Detect which cell encompasses the target text, then output its [x, y] center coordinate. 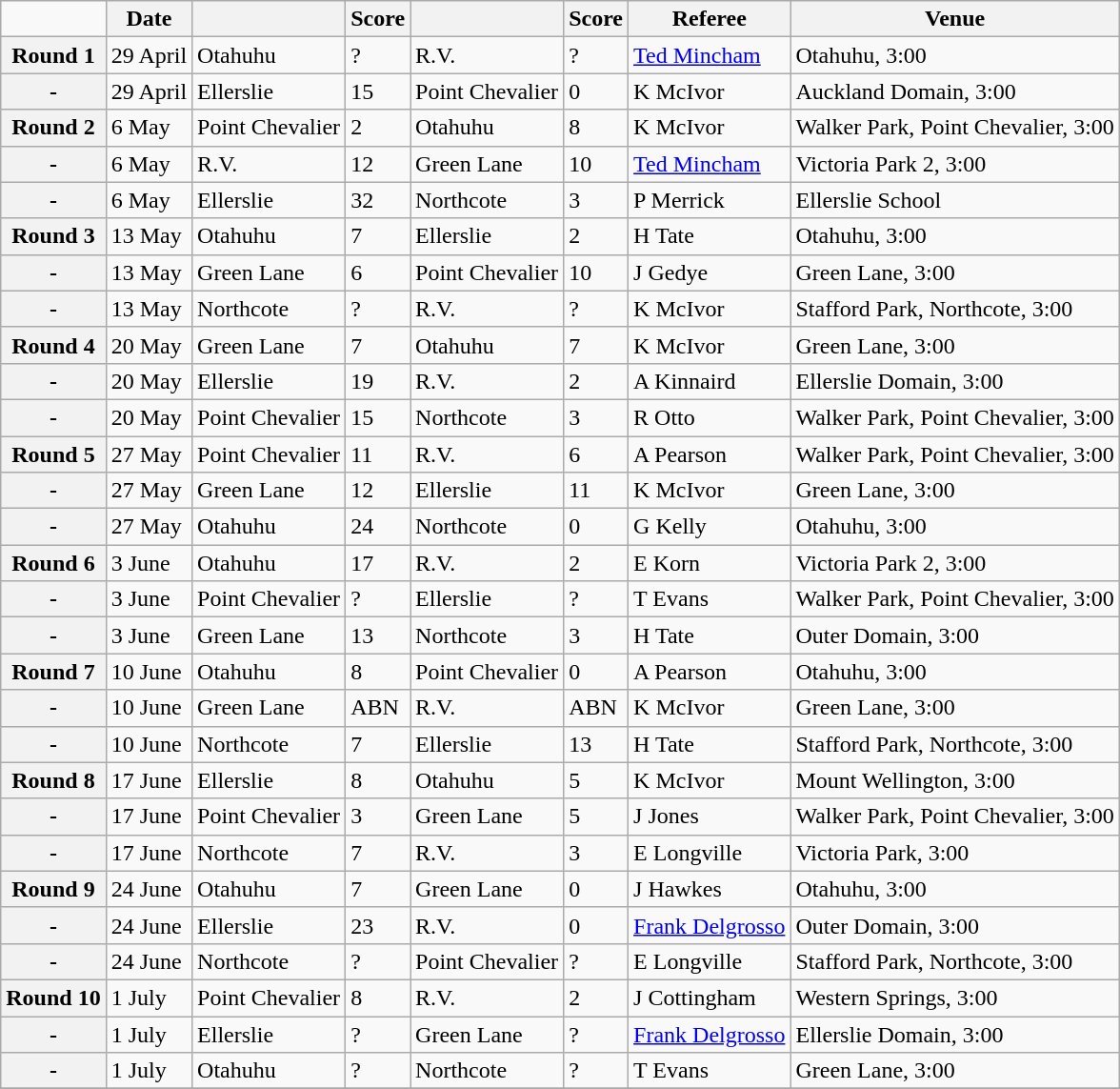
Round 5 [53, 454]
Round 2 [53, 128]
Venue [954, 19]
Ellerslie School [954, 200]
17 [378, 563]
Referee [710, 19]
Round 1 [53, 55]
G Kelly [710, 527]
Round 3 [53, 236]
J Cottingham [710, 998]
Auckland Domain, 3:00 [954, 91]
Western Springs, 3:00 [954, 998]
Mount Wellington, 3:00 [954, 780]
P Merrick [710, 200]
19 [378, 381]
Round 6 [53, 563]
Victoria Park, 3:00 [954, 853]
Round 8 [53, 780]
32 [378, 200]
E Korn [710, 563]
Round 7 [53, 672]
Round 10 [53, 998]
Round 4 [53, 345]
J Jones [710, 817]
23 [378, 925]
A Kinnaird [710, 381]
Round 9 [53, 889]
R Otto [710, 417]
J Gedye [710, 272]
J Hawkes [710, 889]
24 [378, 527]
Date [149, 19]
